Locate the cell with the specified text and output its (x, y) center coordinate. 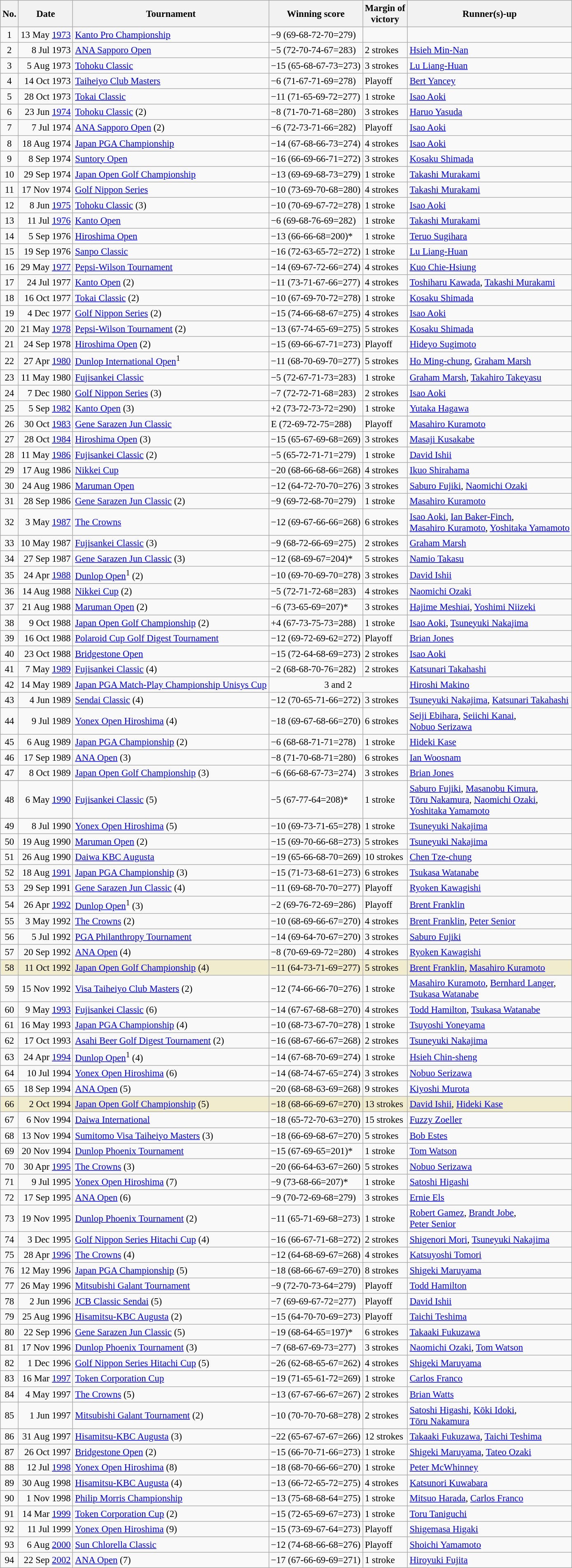
81 (9, 1348)
75 (9, 1255)
28 Apr 1996 (46, 1255)
13 (9, 221)
18 Aug 1974 (46, 143)
Hiroshima Open (3) (171, 439)
−5 (72-70-74-67=283) (316, 50)
ANA Open (7) (171, 1560)
35 (9, 575)
Yonex Open Hiroshima (9) (171, 1529)
−10 (70-70-70-68=278) (316, 1415)
15 Nov 1992 (46, 988)
56 (9, 937)
8 Jul 1973 (46, 50)
−12 (64-68-69-67=268) (316, 1255)
44 (9, 721)
−12 (68-69-67=204)* (316, 559)
Graham Marsh (489, 543)
22 Sep 2002 (46, 1560)
ANA Open (5) (171, 1089)
PGA Philanthropy Tournament (171, 937)
Japan PGA Match-Play Championship Unisys Cup (171, 685)
11 (9, 189)
12 (9, 205)
Teruo Sugihara (489, 236)
62 (9, 1041)
58 (9, 967)
16 Oct 1977 (46, 298)
Japan PGA Championship (3) (171, 873)
−14 (67-68-66-73=274) (316, 143)
Pepsi-Wilson Tournament (2) (171, 329)
Sanpo Classic (171, 252)
Toshiharu Kawada, Takashi Murakami (489, 283)
30 (9, 486)
21 Aug 1988 (46, 607)
Hsieh Min-Nan (489, 50)
25 (9, 408)
22 (9, 361)
Brian Watts (489, 1394)
Dunlop International Open1 (171, 361)
Yonex Open Hiroshima (8) (171, 1468)
−11 (64-73-71-69=277) (316, 967)
78 (9, 1302)
17 Nov 1974 (46, 189)
Masaji Kusakabe (489, 439)
34 (9, 559)
21 May 1978 (46, 329)
74 (9, 1239)
The Crowns (2) (171, 921)
9 Jul 1989 (46, 721)
Haruo Yasuda (489, 112)
−2 (68-68-70-76=282) (316, 669)
19 (9, 313)
−11 (69-68-70-70=277) (316, 888)
Nikkei Cup (171, 470)
−9 (70-72-69-68=279) (316, 1197)
Daiwa International (171, 1120)
Polaroid Cup Golf Digest Tournament (171, 638)
Golf Nippon Series Hitachi Cup (5) (171, 1363)
Japan PGA Championship (4) (171, 1025)
−10 (70-69-67-72=278) (316, 205)
28 Oct 1973 (46, 97)
17 Nov 1996 (46, 1348)
63 (9, 1057)
Ikuo Shirahama (489, 470)
19 Nov 1995 (46, 1218)
94 (9, 1560)
−14 (69-64-70-67=270) (316, 937)
−6 (68-68-71-71=278) (316, 742)
16 Mar 1997 (46, 1379)
−6 (69-68-76-69=282) (316, 221)
17 Oct 1993 (46, 1041)
−8 (71-70-71-68=280) (316, 112)
Tokai Classic (171, 97)
Seiji Ebihara, Seiichi Kanai, Nobuo Serizawa (489, 721)
29 (9, 470)
Sun Chlorella Classic (171, 1545)
−11 (65-71-69-68=273) (316, 1218)
Yonex Open Hiroshima (5) (171, 826)
Gene Sarazen Jun Classic (171, 424)
−11 (73-71-67-66=277) (316, 283)
Brent Franklin (489, 904)
6 (9, 112)
ANA Open (4) (171, 952)
76 (9, 1270)
Satoshi Higashi (489, 1182)
6 Aug 2000 (46, 1545)
−20 (66-64-63-67=260) (316, 1166)
−6 (73-65-69=207)* (316, 607)
Sendai Classic (4) (171, 700)
55 (9, 921)
Mitsuo Harada, Carlos Franco (489, 1498)
24 (9, 393)
Katsunari Takahashi (489, 669)
Naomichi Ozaki (489, 592)
2 Jun 1996 (46, 1302)
67 (9, 1120)
−15 (71-73-68-61=273) (316, 873)
Golf Nippon Series (171, 189)
11 May 1986 (46, 455)
Dunlop Open1 (2) (171, 575)
7 Jul 1974 (46, 128)
Japan PGA Championship (171, 143)
−15 (69-66-67-71=273) (316, 344)
17 Aug 1986 (46, 470)
2 (9, 50)
Graham Marsh, Takahiro Takeyasu (489, 377)
Kanto Open (2) (171, 283)
16 May 1993 (46, 1025)
8 Jun 1975 (46, 205)
Naomichi Ozaki, Tom Watson (489, 1348)
Runner(s)-up (489, 14)
5 (9, 97)
4 (9, 81)
Isao Aoki, Ian Baker-Finch, Masahiro Kuramoto, Yoshitaka Yamamoto (489, 522)
Dunlop Open1 (3) (171, 904)
Carlos Franco (489, 1379)
Fujisankei Classic (5) (171, 800)
−9 (69-72-68-70=279) (316, 501)
1 Jun 1997 (46, 1415)
Tournament (171, 14)
−13 (67-74-65-69=275) (316, 329)
Dunlop Open1 (4) (171, 1057)
5 Aug 1973 (46, 66)
13 strokes (385, 1104)
77 (9, 1286)
Kuo Chie-Hsiung (489, 267)
Toru Taniguchi (489, 1514)
−20 (68-68-63-69=268) (316, 1089)
Tohoku Classic (171, 66)
19 Aug 1990 (46, 842)
Tsuyoshi Yoneyama (489, 1025)
93 (9, 1545)
47 (9, 773)
32 (9, 522)
−12 (70-65-71-66=272) (316, 700)
−13 (67-67-66-67=267) (316, 1394)
ANA Sapporo Open (2) (171, 128)
88 (9, 1468)
37 (9, 607)
18 (9, 298)
Takaaki Fukuzawa (489, 1332)
26 (9, 424)
27 (9, 439)
Dunlop Phoenix Tournament (171, 1151)
90 (9, 1498)
8 Sep 1974 (46, 159)
Saburo Fujiki (489, 937)
6 Nov 1994 (46, 1120)
20 Nov 1994 (46, 1151)
70 (9, 1166)
Mitsubishi Galant Tournament (171, 1286)
−12 (74-66-66-70=276) (316, 988)
24 Apr 1988 (46, 575)
54 (9, 904)
22 Sep 1996 (46, 1332)
14 Aug 1988 (46, 592)
−10 (68-69-66-67=270) (316, 921)
Golf Nippon Series Hitachi Cup (4) (171, 1239)
−7 (68-67-69-73=277) (316, 1348)
−15 (67-69-65=201)* (316, 1151)
Sumitomo Visa Taiheiyo Masters (3) (171, 1136)
Kanto Pro Championship (171, 35)
5 Sep 1982 (46, 408)
12 strokes (385, 1436)
−15 (74-66-68-67=275) (316, 313)
−5 (65-72-71-71=279) (316, 455)
Taiheiyo Club Masters (171, 81)
Hisamitsu-KBC Augusta (3) (171, 1436)
79 (9, 1317)
4 Dec 1977 (46, 313)
46 (9, 757)
45 (9, 742)
15 strokes (385, 1120)
Robert Gamez, Brandt Jobe, Peter Senior (489, 1218)
−15 (64-70-70-69=273) (316, 1317)
48 (9, 800)
87 (9, 1452)
Katsunori Kuwabara (489, 1483)
−19 (65-66-68-70=269) (316, 857)
86 (9, 1436)
Ian Woosnam (489, 757)
−10 (69-73-71-65=278) (316, 826)
33 (9, 543)
−15 (65-67-69-68=269) (316, 439)
−18 (68-66-69-67=270) (316, 1104)
83 (9, 1379)
−20 (68-66-68-66=268) (316, 470)
−16 (72-63-65-72=272) (316, 252)
−17 (67-66-69-69=271) (316, 1560)
−15 (73-69-67-64=273) (316, 1529)
23 (9, 377)
28 Oct 1984 (46, 439)
−16 (66-67-71-68=272) (316, 1239)
Shigenori Mori, Tsuneyuki Nakajima (489, 1239)
−7 (72-72-71-68=283) (316, 393)
Japan Open Golf Championship (4) (171, 967)
7 May 1989 (46, 669)
91 (9, 1514)
−11 (68-70-69-70=277) (316, 361)
20 (9, 329)
ANA Open (6) (171, 1197)
−18 (65-72-70-63=270) (316, 1120)
The Crowns (3) (171, 1166)
Takaaki Fukuzawa, Taichi Teshima (489, 1436)
−7 (69-69-67-72=277) (316, 1302)
Nikkei Cup (2) (171, 592)
10 (9, 174)
−8 (70-69-69-72=280) (316, 952)
2 Oct 1994 (46, 1104)
7 Dec 1980 (46, 393)
Tsuneyuki Nakajima, Katsunari Takahashi (489, 700)
−16 (66-69-66-71=272) (316, 159)
Yonex Open Hiroshima (6) (171, 1073)
69 (9, 1151)
Bridgestone Open (2) (171, 1452)
Fujisankei Classic (6) (171, 1010)
38 (9, 623)
Kanto Open (171, 221)
5 Jul 1992 (46, 937)
Taichi Teshima (489, 1317)
−5 (67-77-64=208)* (316, 800)
−10 (68-73-67-70=278) (316, 1025)
The Crowns (5) (171, 1394)
43 (9, 700)
−5 (72-71-72-68=283) (316, 592)
3 Dec 1995 (46, 1239)
Hisamitsu-KBC Augusta (2) (171, 1317)
14 (9, 236)
Golf Nippon Series (2) (171, 313)
−14 (68-74-67-65=274) (316, 1073)
30 Apr 1995 (46, 1166)
24 Apr 1994 (46, 1057)
Katsuyoshi Tomori (489, 1255)
26 Oct 1997 (46, 1452)
Golf Nippon Series (3) (171, 393)
ANA Sapporo Open (171, 50)
Brent Franklin, Masahiro Kuramoto (489, 967)
Hiroshima Open (171, 236)
−9 (69-68-72-70=279) (316, 35)
Peter McWhinney (489, 1468)
17 Sep 1995 (46, 1197)
17 Sep 1989 (46, 757)
Pepsi-Wilson Tournament (171, 267)
31 Aug 1997 (46, 1436)
Token Corporation Cup (2) (171, 1514)
Tohoku Classic (2) (171, 112)
Tokai Classic (2) (171, 298)
80 (9, 1332)
−6 (66-68-67-73=274) (316, 773)
−13 (66-72-65-72=275) (316, 1483)
Yutaka Hagawa (489, 408)
29 May 1977 (46, 267)
51 (9, 857)
64 (9, 1073)
Winning score (316, 14)
−19 (71-65-61-72=269) (316, 1379)
−6 (72-73-71-66=282) (316, 128)
Japan Open Golf Championship (5) (171, 1104)
−11 (71-65-69-72=277) (316, 97)
Satoshi Higashi, Kōki Idoki, Tōru Nakamura (489, 1415)
JCB Classic Sendai (5) (171, 1302)
Tom Watson (489, 1151)
−9 (72-70-73-64=279) (316, 1286)
Date (46, 14)
−14 (67-67-68-68=270) (316, 1010)
27 Apr 1980 (46, 361)
19 Sep 1976 (46, 252)
Japan Open Golf Championship (2) (171, 623)
−10 (69-70-69-70=278) (316, 575)
9 Jul 1995 (46, 1182)
10 strokes (385, 857)
7 (9, 128)
Todd Hamilton (489, 1286)
−12 (74-68-66-68=276) (316, 1545)
Saburo Fujiki, Naomichi Ozaki (489, 486)
−12 (69-67-66-66=268) (316, 522)
Gene Sarazen Jun Classic (2) (171, 501)
Yonex Open Hiroshima (7) (171, 1182)
59 (9, 988)
3 May 1992 (46, 921)
9 Oct 1988 (46, 623)
4 May 1997 (46, 1394)
25 Aug 1996 (46, 1317)
24 Aug 1986 (46, 486)
5 Sep 1976 (46, 236)
Masahiro Kuramoto, Bernhard Langer, Tsukasa Watanabe (489, 988)
23 Oct 1988 (46, 654)
3 and 2 (339, 685)
+2 (73-72-73-72=290) (316, 408)
65 (9, 1089)
26 Apr 1992 (46, 904)
Maruman Open (171, 486)
23 Jun 1974 (46, 112)
Japan PGA Championship (2) (171, 742)
16 (9, 267)
24 Jul 1977 (46, 283)
−19 (68-64-65=197)* (316, 1332)
−6 (71-67-71-69=278) (316, 81)
E (72-69-72-75=288) (316, 424)
−15 (66-70-71-66=273) (316, 1452)
9 May 1993 (46, 1010)
3 May 1987 (46, 522)
−14 (69-67-72-66=274) (316, 267)
Kiyoshi Murota (489, 1089)
11 Oct 1992 (46, 967)
29 Sep 1991 (46, 888)
29 Sep 1974 (46, 174)
26 May 1996 (46, 1286)
Fujisankei Classic (3) (171, 543)
Chen Tze-chung (489, 857)
Shigemasa Higaki (489, 1529)
28 (9, 455)
73 (9, 1218)
18 Aug 1991 (46, 873)
Token Corporation Cup (171, 1379)
26 Aug 1990 (46, 857)
57 (9, 952)
10 Jul 1994 (46, 1073)
41 (9, 669)
39 (9, 638)
−9 (73-68-66=207)* (316, 1182)
Tohoku Classic (3) (171, 205)
Margin ofvictory (385, 14)
31 (9, 501)
−14 (67-68-70-69=274) (316, 1057)
68 (9, 1136)
−18 (68-70-66-66=270) (316, 1468)
Gene Sarazen Jun Classic (4) (171, 888)
52 (9, 873)
36 (9, 592)
40 (9, 654)
71 (9, 1182)
−15 (72-65-69-67=273) (316, 1514)
28 Sep 1986 (46, 501)
21 (9, 344)
Bert Yancey (489, 81)
Fujisankei Classic (171, 377)
3 (9, 66)
Dunlop Phoenix Tournament (3) (171, 1348)
Shoichi Yamamoto (489, 1545)
50 (9, 842)
Hiroshi Makino (489, 685)
Yonex Open Hiroshima (4) (171, 721)
Dunlop Phoenix Tournament (2) (171, 1218)
−13 (75-68-68-64=275) (316, 1498)
13 Nov 1994 (46, 1136)
−18 (68-66-67-69=270) (316, 1270)
30 Oct 1983 (46, 424)
Bob Estes (489, 1136)
53 (9, 888)
72 (9, 1197)
−16 (68-67-66-67=268) (316, 1041)
Japan PGA Championship (5) (171, 1270)
−26 (62-68-65-67=262) (316, 1363)
Fujisankei Classic (2) (171, 455)
66 (9, 1104)
1 (9, 35)
9 strokes (385, 1089)
Hajime Meshiai, Yoshimi Niizeki (489, 607)
Shigeki Maruyama, Tateo Ozaki (489, 1452)
Kanto Open (3) (171, 408)
8 (9, 143)
30 Aug 1998 (46, 1483)
−10 (73-69-70-68=280) (316, 189)
−13 (66-66-68=200)* (316, 236)
Japan Open Golf Championship (3) (171, 773)
15 (9, 252)
−2 (69-76-72-69=286) (316, 904)
27 Sep 1987 (46, 559)
84 (9, 1394)
14 Oct 1973 (46, 81)
Todd Hamilton, Tsukasa Watanabe (489, 1010)
−5 (72-67-71-73=283) (316, 377)
4 Jun 1989 (46, 700)
89 (9, 1483)
−22 (65-67-67-67=266) (316, 1436)
Isao Aoki, Tsuneyuki Nakajima (489, 623)
6 May 1990 (46, 800)
18 Sep 1994 (46, 1089)
Saburo Fujiki, Masanobu Kimura, Tōru Nakamura, Naomichi Ozaki, Yoshitaka Yamamoto (489, 800)
−15 (72-64-68-69=273) (316, 654)
61 (9, 1025)
Hiroyuki Fujita (489, 1560)
−10 (67-69-70-72=278) (316, 298)
Tsukasa Watanabe (489, 873)
−9 (68-72-66-69=275) (316, 543)
82 (9, 1363)
−12 (64-72-70-70=276) (316, 486)
Suntory Open (171, 159)
17 (9, 283)
−13 (69-69-68-73=279) (316, 174)
The Crowns (171, 522)
14 May 1989 (46, 685)
92 (9, 1529)
42 (9, 685)
Bridgestone Open (171, 654)
11 Jul 1976 (46, 221)
ANA Open (3) (171, 757)
David Ishii, Hideki Kase (489, 1104)
13 May 1973 (46, 35)
Namio Takasu (489, 559)
85 (9, 1415)
Brent Franklin, Peter Senior (489, 921)
Fujisankei Classic (4) (171, 669)
Hisamitsu-KBC Augusta (4) (171, 1483)
Japan Open Golf Championship (171, 174)
Hsieh Chin-sheng (489, 1057)
8 Oct 1989 (46, 773)
Ernie Els (489, 1197)
Hiroshima Open (2) (171, 344)
8 strokes (385, 1270)
16 Oct 1988 (46, 638)
+4 (67-73-75-73=288) (316, 623)
12 Jul 1998 (46, 1468)
−18 (69-67-68-66=270) (316, 721)
−15 (69-70-66-68=273) (316, 842)
−18 (66-69-68-67=270) (316, 1136)
Daiwa KBC Augusta (171, 857)
11 Jul 1999 (46, 1529)
60 (9, 1010)
9 (9, 159)
49 (9, 826)
Philip Morris Championship (171, 1498)
6 Aug 1989 (46, 742)
Hideyo Sugimoto (489, 344)
11 May 1980 (46, 377)
−12 (69-72-69-62=272) (316, 638)
12 May 1996 (46, 1270)
8 Jul 1990 (46, 826)
24 Sep 1978 (46, 344)
1 Nov 1998 (46, 1498)
Fuzzy Zoeller (489, 1120)
Hideki Kase (489, 742)
Mitsubishi Galant Tournament (2) (171, 1415)
10 May 1987 (46, 543)
−8 (71-70-68-71=280) (316, 757)
The Crowns (4) (171, 1255)
Asahi Beer Golf Digest Tournament (2) (171, 1041)
20 Sep 1992 (46, 952)
−15 (65-68-67-73=273) (316, 66)
Gene Sarazen Jun Classic (5) (171, 1332)
No. (9, 14)
14 Mar 1999 (46, 1514)
1 Dec 1996 (46, 1363)
Ho Ming-chung, Graham Marsh (489, 361)
Visa Taiheiyo Club Masters (2) (171, 988)
Gene Sarazen Jun Classic (3) (171, 559)
